Search for the cell housing the specified text and yield its (X, Y) center coordinate. 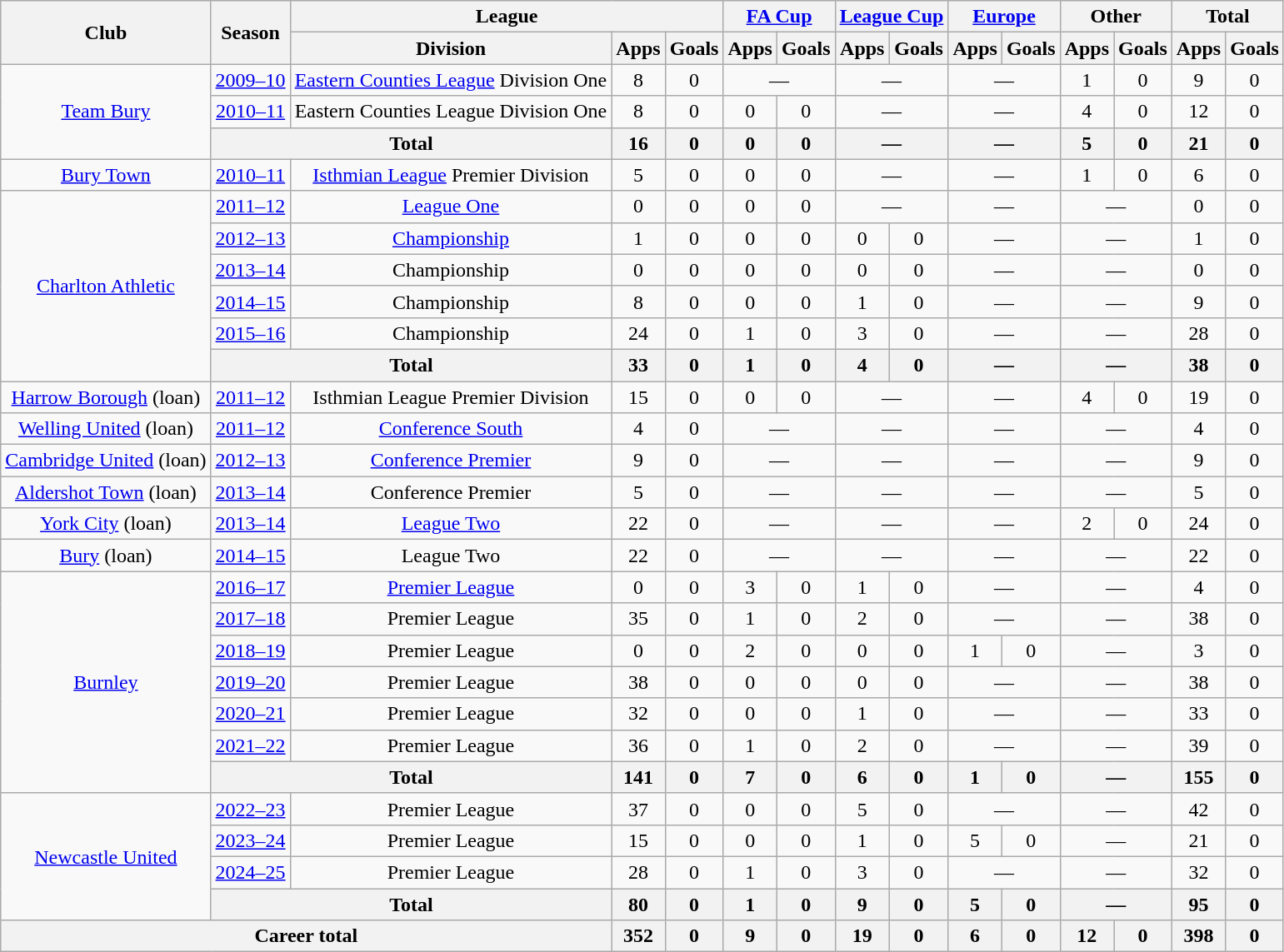
2009–10 (250, 80)
16 (638, 143)
Bury Town (106, 175)
80 (638, 904)
42 (1198, 809)
2020–21 (250, 714)
Season (250, 32)
League One (451, 207)
2017–18 (250, 619)
352 (638, 936)
Cambridge United (loan) (106, 461)
398 (1198, 936)
Aldershot Town (loan) (106, 492)
Career total (307, 936)
Division (451, 48)
York City (loan) (106, 524)
Other (1116, 17)
155 (1198, 777)
141 (638, 777)
Conference South (451, 429)
League (507, 17)
Club (106, 32)
37 (638, 809)
League Cup (892, 17)
2016–17 (250, 587)
Newcastle United (106, 856)
Europe (1004, 17)
39 (1198, 745)
2023–24 (250, 840)
2015–16 (250, 333)
7 (750, 777)
2021–22 (250, 745)
2022–23 (250, 809)
Charlton Athletic (106, 286)
35 (638, 619)
2024–25 (250, 872)
36 (638, 745)
2018–19 (250, 650)
Bury (loan) (106, 556)
Burnley (106, 682)
Harrow Borough (loan) (106, 397)
FA Cup (779, 17)
Welling United (loan) (106, 429)
Team Bury (106, 112)
2019–20 (250, 682)
95 (1198, 904)
